Search for the cell housing the specified text and yield its [X, Y] center coordinate. 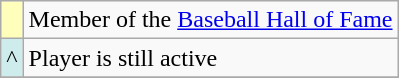
Member of the Baseball Hall of Fame [210, 20]
^ [12, 58]
Player is still active [210, 58]
